Provide the (x, y) coordinate of the cell's center where the given text is located.  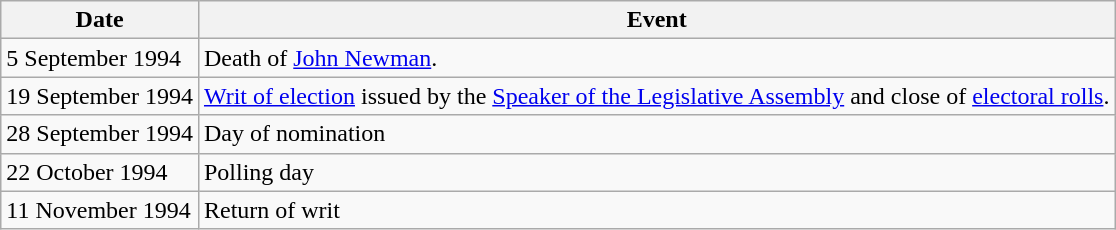
Death of John Newman. (656, 58)
Day of nomination (656, 134)
19 September 1994 (100, 96)
Date (100, 20)
11 November 1994 (100, 210)
Polling day (656, 172)
Return of writ (656, 210)
22 October 1994 (100, 172)
5 September 1994 (100, 58)
Event (656, 20)
Writ of election issued by the Speaker of the Legislative Assembly and close of electoral rolls. (656, 96)
28 September 1994 (100, 134)
